For the text-containing cell, return its midpoint in (x, y) coordinate format. 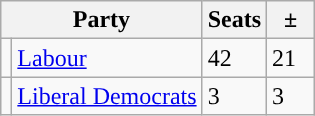
Liberal Democrats (107, 96)
Party (102, 20)
Seats (234, 20)
42 (234, 58)
Labour (107, 58)
± (291, 20)
21 (291, 58)
